Search for the cell housing the specified text and yield its (x, y) center coordinate. 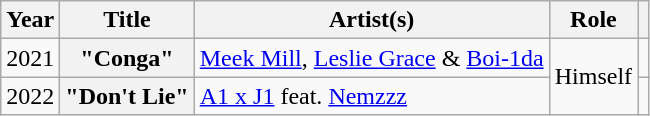
A1 x J1 feat. Nemzzz (372, 96)
"Conga" (127, 58)
"Don't Lie" (127, 96)
2021 (30, 58)
Artist(s) (372, 20)
Role (593, 20)
Himself (593, 77)
Meek Mill, Leslie Grace & Boi-1da (372, 58)
2022 (30, 96)
Year (30, 20)
Title (127, 20)
